Search for the cell housing the specified text and yield its (x, y) center coordinate. 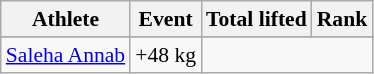
Rank (342, 19)
Total lifted (256, 19)
+48 kg (166, 55)
Saleha Annab (66, 55)
Athlete (66, 19)
Event (166, 19)
